Identify which cell holds the provided text, then report its (X, Y) central coordinate. 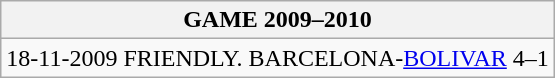
GAME 2009–2010 (278, 20)
18-11-2009 FRIENDLY. BARCELONA-BOLIVAR 4–1 (278, 58)
